Capture the cell that displays the provided text and extract its (x, y) central coordinate. 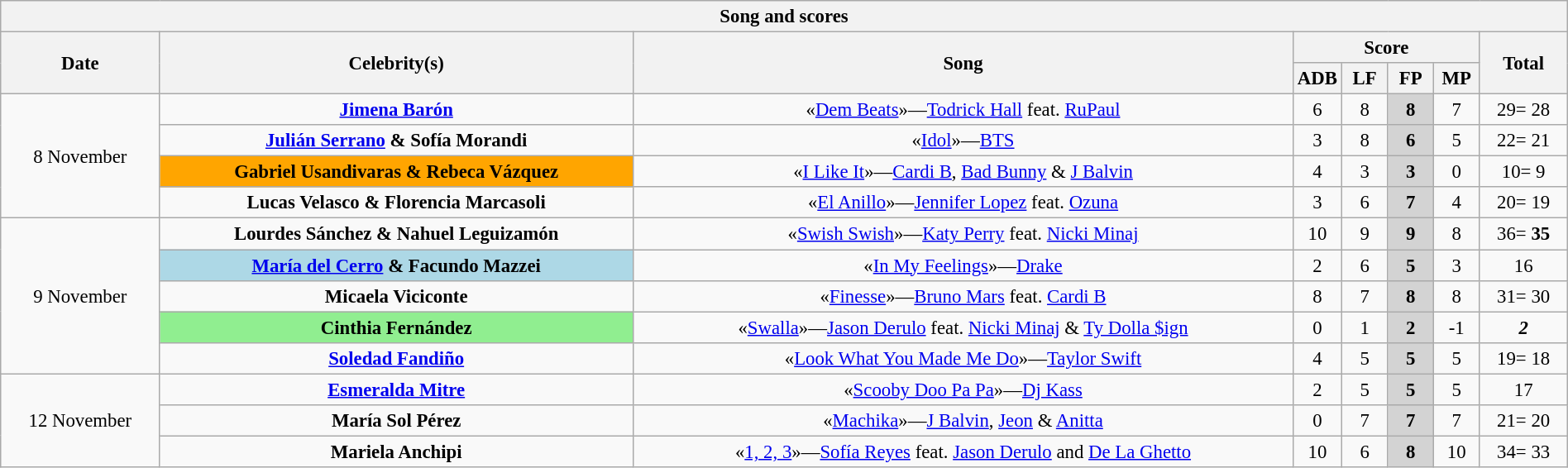
34= 33 (1523, 451)
«Idol»—BTS (963, 141)
Julián Serrano & Sofía Morandi (397, 141)
Total (1523, 63)
Cinthia Fernández (397, 327)
«I Like It»—Cardi B, Bad Bunny & J Balvin (963, 172)
16 (1523, 265)
«1, 2, 3»—Sofía Reyes feat. Jason Derulo and De La Ghetto (963, 451)
«Machika»—J Balvin, Jeon & Anitta (963, 421)
10= 9 (1523, 172)
Celebrity(s) (397, 63)
ADB (1318, 79)
Micaela Viciconte (397, 296)
Soledad Fandiño (397, 358)
9 November (80, 296)
Lourdes Sánchez & Nahuel Leguizamón (397, 234)
22= 21 (1523, 141)
«Swalla»—Jason Derulo feat. Nicki Minaj & Ty Dolla $ign (963, 327)
LF (1365, 79)
20= 19 (1523, 203)
21= 20 (1523, 421)
«Dem Beats»—Todrick Hall feat. RuPaul (963, 110)
«El Anillo»—Jennifer Lopez feat. Ozuna (963, 203)
Jimena Barón (397, 110)
31= 30 (1523, 296)
Score (1386, 48)
«Swish Swish»—Katy Perry feat. Nicki Minaj (963, 234)
MP (1456, 79)
«Scooby Doo Pa Pa»—Dj Kass (963, 389)
36= 35 (1523, 234)
FP (1411, 79)
María Sol Pérez (397, 421)
Song (963, 63)
1 (1365, 327)
Esmeralda Mitre (397, 389)
«Finesse»—Bruno Mars feat. Cardi B (963, 296)
María del Cerro & Facundo Mazzei (397, 265)
«Look What You Made Me Do»—Taylor Swift (963, 358)
19= 18 (1523, 358)
8 November (80, 156)
12 November (80, 420)
Date (80, 63)
-1 (1456, 327)
Mariela Anchipi (397, 451)
29= 28 (1523, 110)
17 (1523, 389)
«In My Feelings»—Drake (963, 265)
Gabriel Usandivaras & Rebeca Vázquez (397, 172)
Song and scores (784, 17)
Lucas Velasco & Florencia Marcasoli (397, 203)
